Identify which cell holds the provided text, then report its (X, Y) central coordinate. 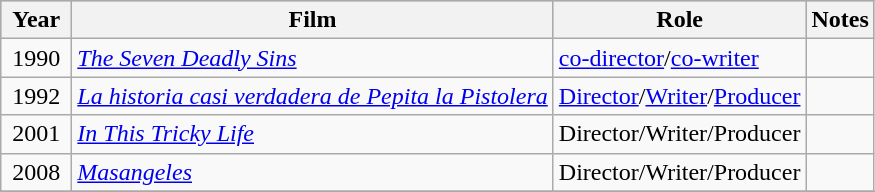
Film (312, 20)
2008 (36, 172)
Year (36, 20)
co-director/co-writer (680, 58)
The Seven Deadly Sins (312, 58)
1990 (36, 58)
Notes (840, 20)
2001 (36, 134)
La historia casi verdadera de Pepita la Pistolera (312, 96)
Role (680, 20)
Masangeles (312, 172)
1992 (36, 96)
In This Tricky Life (312, 134)
